Pinpoint the cell where the given text exists, returning its (x, y) midpoint coordinate. 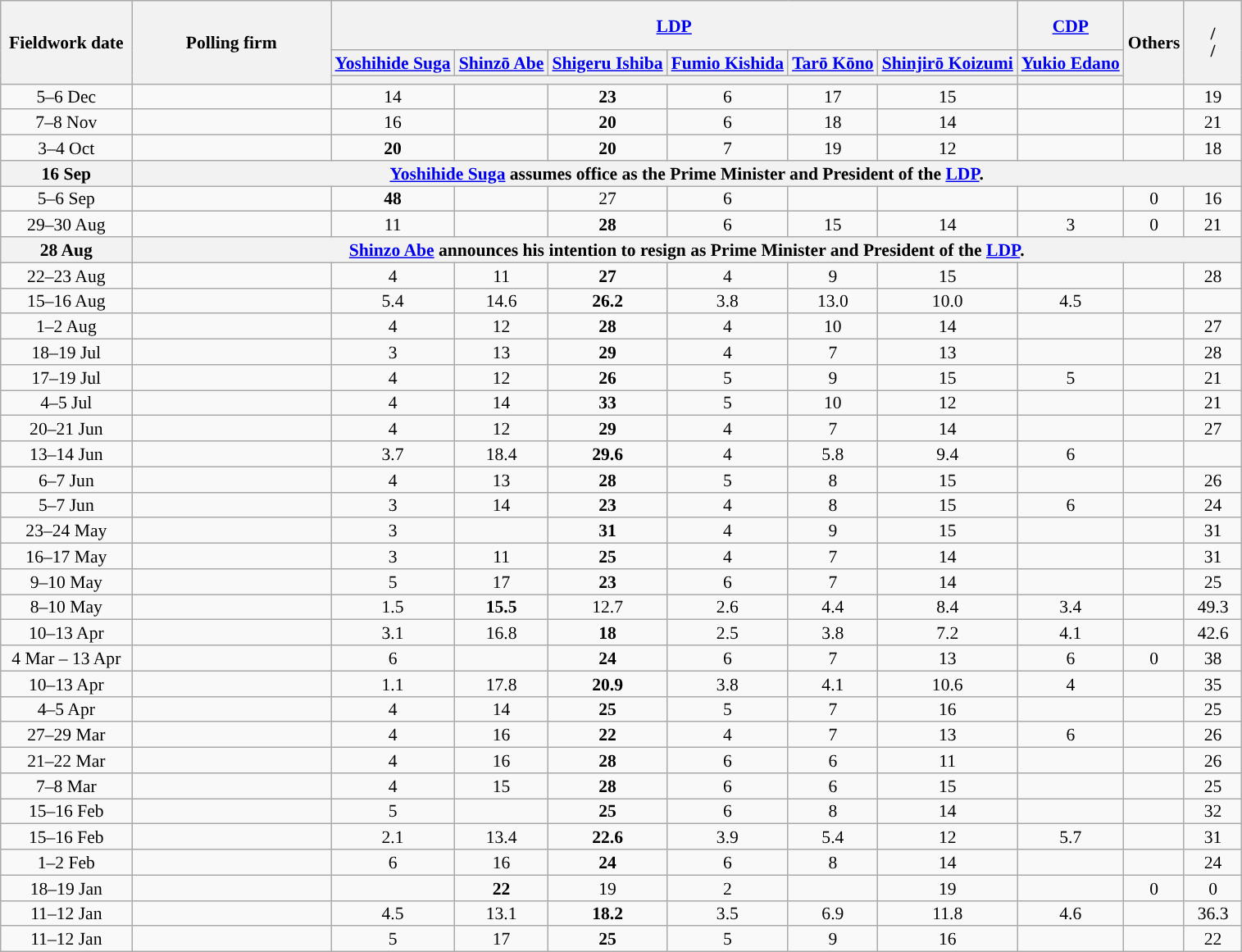
29.6 (608, 454)
5.8 (833, 454)
Shinzō Abe (502, 62)
Yoshihide Suga (394, 62)
16–17 May (66, 556)
2.6 (728, 607)
18–19 Jul (66, 353)
20–21 Jun (66, 428)
22–23 Aug (66, 276)
18.4 (502, 454)
18–19 Jan (66, 887)
4.6 (1071, 913)
5–7 Jun (66, 505)
26.2 (608, 300)
3.9 (728, 836)
14.6 (502, 300)
7–8 Mar (66, 786)
3.4 (1071, 607)
20.9 (608, 684)
16 Sep (66, 174)
49.3 (1212, 607)
13.0 (833, 300)
5–6 Sep (66, 198)
4 Mar – 13 Apr (66, 658)
3–4 Oct (66, 148)
8.4 (948, 607)
Shinjirō Koizumi (948, 62)
// (1212, 43)
2 (728, 887)
7–8 Nov (66, 123)
Shigeru Ishiba (608, 62)
1–2 Aug (66, 326)
5.7 (1071, 836)
Fieldwork date (66, 43)
Fumio Kishida (728, 62)
6.9 (833, 913)
28 Aug (66, 249)
7.2 (948, 633)
36.3 (1212, 913)
4–5 Apr (66, 708)
8–10 May (66, 607)
13–14 Jun (66, 454)
2.1 (394, 836)
35 (1212, 684)
Yoshihide Suga assumes office as the Prime Minister and President of the LDP. (687, 174)
3.1 (394, 633)
3.7 (394, 454)
9–10 May (66, 582)
48 (394, 198)
LDP (674, 25)
29–30 Aug (66, 225)
18.2 (608, 913)
11.8 (948, 913)
38 (1212, 658)
13.1 (502, 913)
10.6 (948, 684)
33 (608, 403)
9.4 (948, 454)
17.8 (502, 684)
1.5 (394, 607)
21–22 Mar (66, 761)
22.6 (608, 836)
10.0 (948, 300)
4.4 (833, 607)
5–6 Dec (66, 97)
Shinzo Abe announces his intention to resign as Prime Minister and President of the LDP. (687, 249)
15.5 (502, 607)
Others (1154, 43)
6–7 Jun (66, 479)
4–5 Jul (66, 403)
Polling firm (231, 43)
CDP (1071, 25)
17–19 Jul (66, 377)
42.6 (1212, 633)
15–16 Aug (66, 300)
32 (1212, 812)
Tarō Kōno (833, 62)
2.5 (728, 633)
3.5 (728, 913)
23–24 May (66, 531)
16.8 (502, 633)
13.4 (502, 836)
27–29 Mar (66, 735)
12.7 (608, 607)
1.1 (394, 684)
Yukio Edano (1071, 62)
1–2 Feb (66, 863)
